Capture the cell that displays the provided text and extract its (x, y) central coordinate. 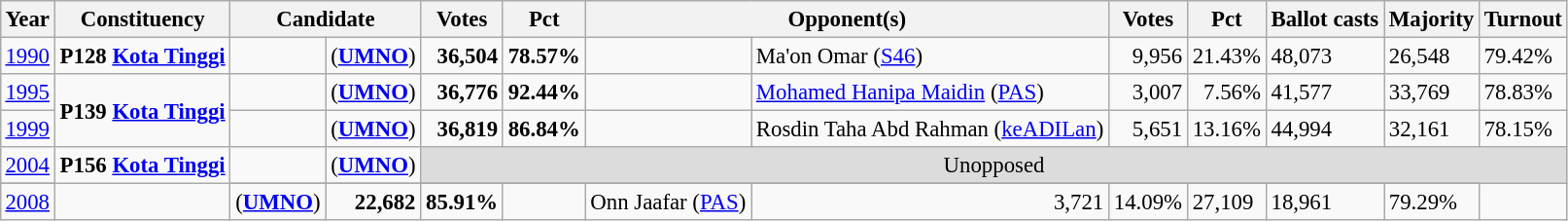
Ma'on Omar (S46) (930, 55)
2004 (27, 166)
1999 (27, 129)
Candidate (326, 19)
1990 (27, 55)
21.43% (1227, 55)
36,504 (463, 55)
78.57% (544, 55)
33,769 (1432, 92)
7.56% (1227, 92)
2008 (27, 203)
9,956 (1149, 55)
26,548 (1432, 55)
36,819 (463, 129)
27,109 (1227, 203)
79.42% (1522, 55)
86.84% (544, 129)
P156 Kota Tinggi (142, 166)
Rosdin Taha Abd Rahman (keADILan) (930, 129)
Opponent(s) (847, 19)
3,007 (1149, 92)
Year (27, 19)
48,073 (1324, 55)
Mohamed Hanipa Maidin (PAS) (930, 92)
92.44% (544, 92)
3,721 (930, 203)
41,577 (1324, 92)
Onn Jaafar (PAS) (668, 203)
Majority (1432, 19)
1995 (27, 92)
Ballot casts (1324, 19)
Turnout (1522, 19)
P128 Kota Tinggi (142, 55)
32,161 (1432, 129)
22,682 (373, 203)
85.91% (463, 203)
Constituency (142, 19)
78.83% (1522, 92)
P139 Kota Tinggi (142, 111)
36,776 (463, 92)
Unopposed (993, 166)
18,961 (1324, 203)
44,994 (1324, 129)
5,651 (1149, 129)
13.16% (1227, 129)
78.15% (1522, 129)
14.09% (1149, 203)
79.29% (1432, 203)
